Scan for the cell matching the given text and deliver its (x, y) coordinate at center. 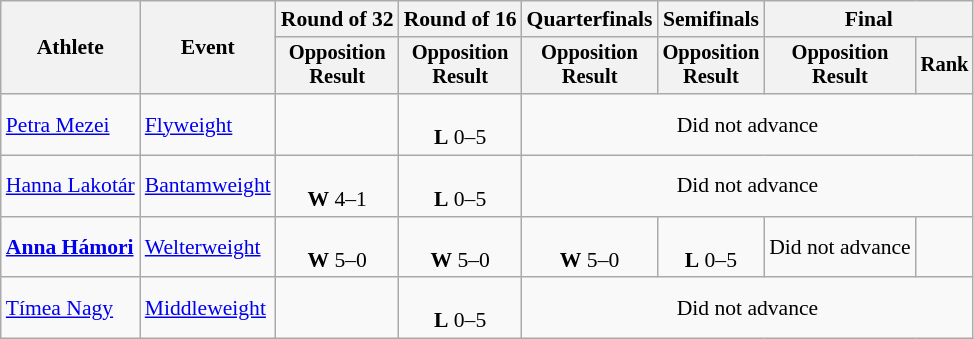
Petra Mezei (70, 124)
Semifinals (712, 19)
Tímea Nagy (70, 308)
Bantamweight (208, 186)
Middleweight (208, 308)
Rank (945, 66)
Quarterfinals (590, 19)
Anna Hámori (70, 248)
Round of 16 (460, 19)
Hanna Lakotár (70, 186)
Event (208, 48)
Athlete (70, 48)
Flyweight (208, 124)
Final (868, 19)
W 4–1 (338, 186)
Round of 32 (338, 19)
Welterweight (208, 248)
